Output the (x, y) coordinate of the center of the cell containing the given text.  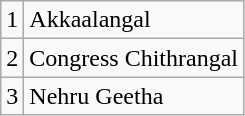
1 (12, 20)
Akkaalangal (134, 20)
3 (12, 96)
2 (12, 58)
Congress Chithrangal (134, 58)
Nehru Geetha (134, 96)
